Capture the cell that displays the provided text and extract its [x, y] central coordinate. 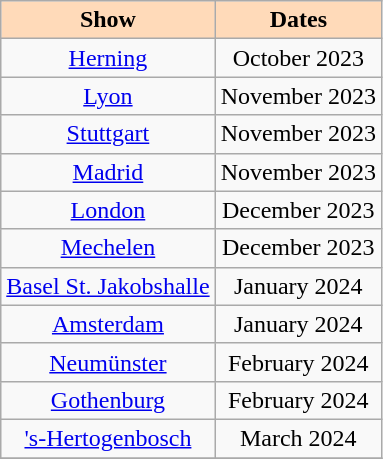
Dates [298, 20]
Herning [108, 58]
Show [108, 20]
's-Hertogenbosch [108, 438]
Mechelen [108, 248]
Amsterdam [108, 324]
Basel St. Jakobshalle [108, 286]
Neumünster [108, 362]
London [108, 210]
Stuttgart [108, 134]
March 2024 [298, 438]
Lyon [108, 96]
Gothenburg [108, 400]
Madrid [108, 172]
October 2023 [298, 58]
